Capture the cell that displays the provided text and extract its [x, y] central coordinate. 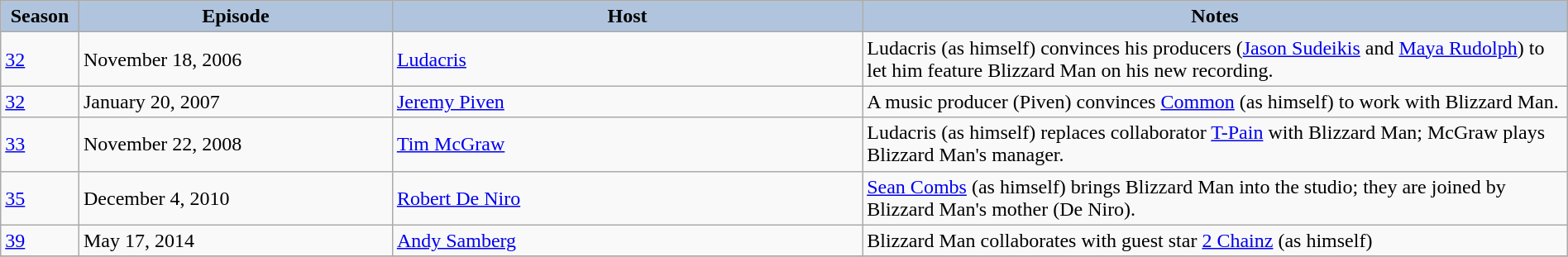
Host [627, 17]
November 22, 2008 [235, 144]
January 20, 2007 [235, 102]
Robert De Niro [627, 198]
33 [40, 144]
A music producer (Piven) convinces Common (as himself) to work with Blizzard Man. [1216, 102]
Ludacris [627, 59]
Notes [1216, 17]
Episode [235, 17]
35 [40, 198]
39 [40, 240]
Blizzard Man collaborates with guest star 2 Chainz (as himself) [1216, 240]
Ludacris (as himself) replaces collaborator T-Pain with Blizzard Man; McGraw plays Blizzard Man's manager. [1216, 144]
Andy Samberg [627, 240]
Jeremy Piven [627, 102]
Tim McGraw [627, 144]
Ludacris (as himself) convinces his producers (Jason Sudeikis and Maya Rudolph) to let him feature Blizzard Man on his new recording. [1216, 59]
May 17, 2014 [235, 240]
December 4, 2010 [235, 198]
Sean Combs (as himself) brings Blizzard Man into the studio; they are joined by Blizzard Man's mother (De Niro). [1216, 198]
Season [40, 17]
November 18, 2006 [235, 59]
